Pinpoint the cell where the given text exists, returning its (X, Y) midpoint coordinate. 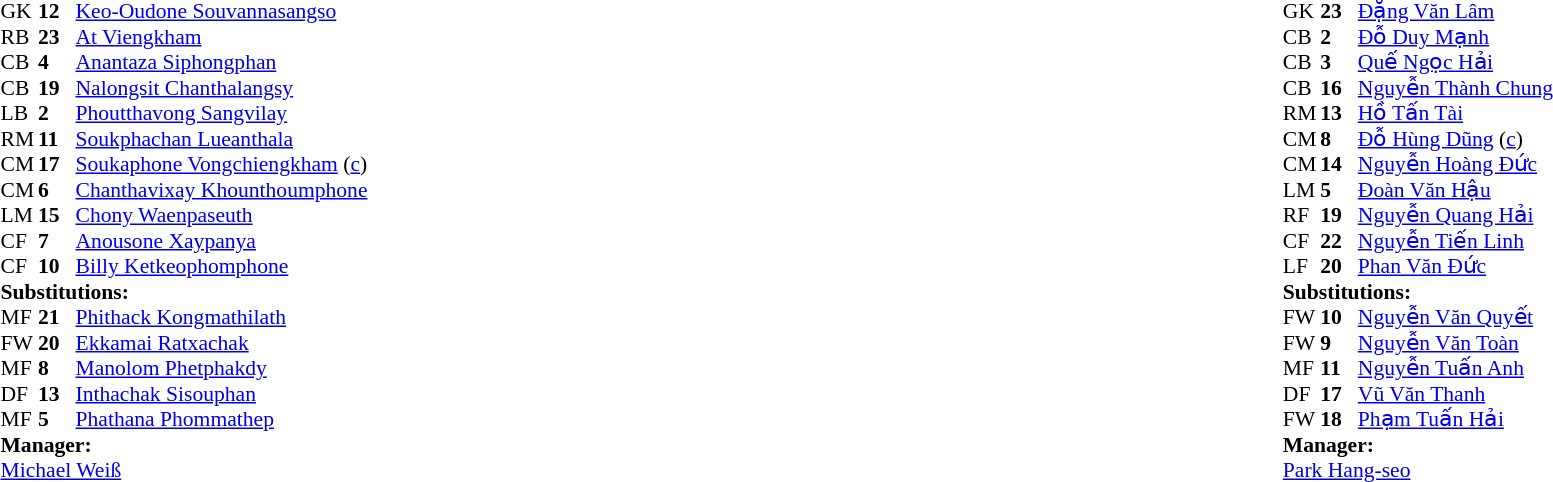
9 (1339, 343)
LF (1302, 267)
Nguyễn Thành Chung (1456, 88)
Nguyễn Hoàng Đức (1456, 165)
Anousone Xaypanya (222, 241)
Phithack Kongmathilath (222, 317)
At Viengkham (222, 37)
Phan Văn Đức (1456, 267)
3 (1339, 63)
Nalongsit Chanthalangsy (222, 88)
Soukaphone Vongchiengkham (c) (222, 165)
RF (1302, 215)
Nguyễn Tiến Linh (1456, 241)
15 (57, 215)
Đỗ Hùng Dũng (c) (1456, 139)
18 (1339, 419)
Phạm Tuấn Hải (1456, 419)
Billy Ketkeophomphone (222, 267)
6 (57, 190)
Chanthavixay Khounthoumphone (222, 190)
Ekkamai Ratxachak (222, 343)
Phoutthavong Sangvilay (222, 113)
Soukphachan Lueanthala (222, 139)
Nguyễn Quang Hải (1456, 215)
Manolom Phetphakdy (222, 369)
Hồ Tấn Tài (1456, 113)
4 (57, 63)
23 (57, 37)
Nguyễn Tuấn Anh (1456, 369)
7 (57, 241)
LB (19, 113)
Phathana Phommathep (222, 419)
Anantaza Siphongphan (222, 63)
Đỗ Duy Mạnh (1456, 37)
21 (57, 317)
Vũ Văn Thanh (1456, 394)
Nguyễn Văn Quyết (1456, 317)
RB (19, 37)
22 (1339, 241)
Chony Waenpaseuth (222, 215)
Đoàn Văn Hậu (1456, 190)
16 (1339, 88)
Inthachak Sisouphan (222, 394)
Quế Ngọc Hải (1456, 63)
Nguyễn Văn Toàn (1456, 343)
14 (1339, 165)
